Return the (X, Y) coordinate for the center point of the cell that contains the specified text.  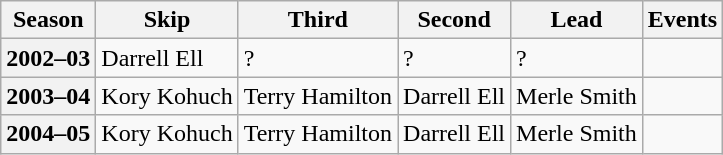
2002–03 (48, 58)
Skip (167, 20)
2004–05 (48, 134)
Third (318, 20)
Lead (577, 20)
2003–04 (48, 96)
Second (454, 20)
Events (682, 20)
Season (48, 20)
